Capture the cell that displays the provided text and extract its (X, Y) central coordinate. 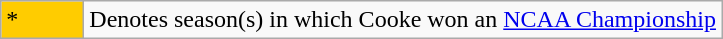
* (42, 20)
Denotes season(s) in which Cooke won an NCAA Championship (403, 20)
